Return the (X, Y) coordinate for the center point of the cell that contains the specified text.  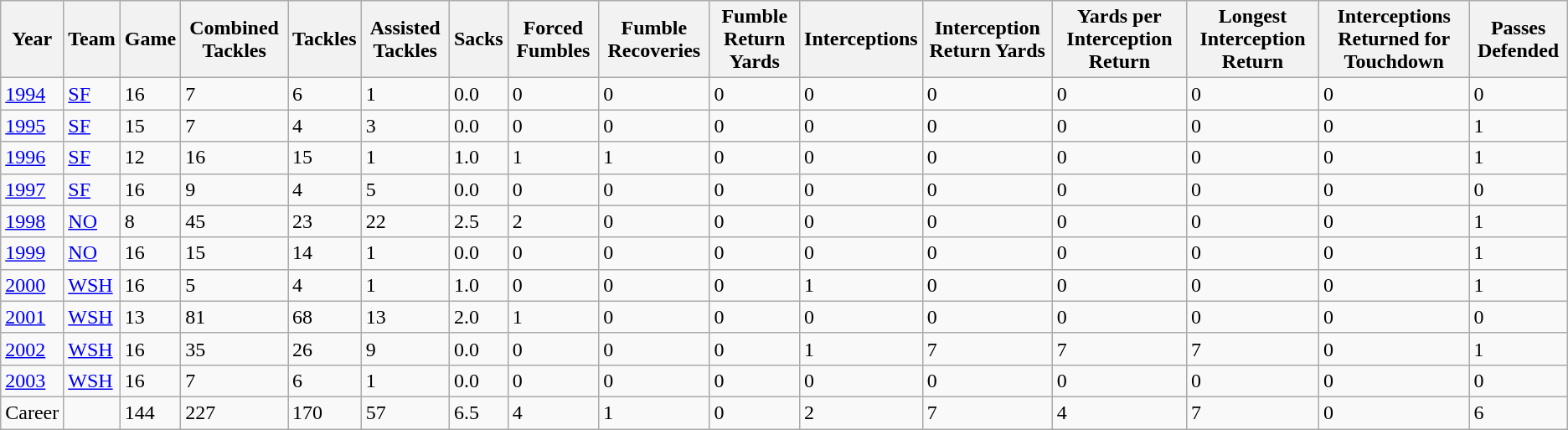
8 (150, 221)
57 (405, 412)
Yards per Interception Return (1119, 39)
Combined Tackles (235, 39)
Forced Fumbles (553, 39)
14 (325, 253)
2000 (32, 285)
Interceptions Returned for Touchdown (1394, 39)
Passes Defended (1518, 39)
1997 (32, 189)
227 (235, 412)
1995 (32, 126)
Assisted Tackles (405, 39)
68 (325, 317)
2001 (32, 317)
26 (325, 349)
45 (235, 221)
2002 (32, 349)
23 (325, 221)
3 (405, 126)
Career (32, 412)
144 (150, 412)
2003 (32, 381)
12 (150, 158)
170 (325, 412)
Fumble Return Yards (755, 39)
Longest Interception Return (1253, 39)
1994 (32, 94)
Game (150, 39)
Interception Return Yards (987, 39)
2.0 (478, 317)
35 (235, 349)
Tackles (325, 39)
1998 (32, 221)
Sacks (478, 39)
81 (235, 317)
22 (405, 221)
Interceptions (861, 39)
Team (92, 39)
6.5 (478, 412)
1996 (32, 158)
Fumble Recoveries (654, 39)
1999 (32, 253)
Year (32, 39)
2.5 (478, 221)
